Return (x, y) of the center of cell containing provided text 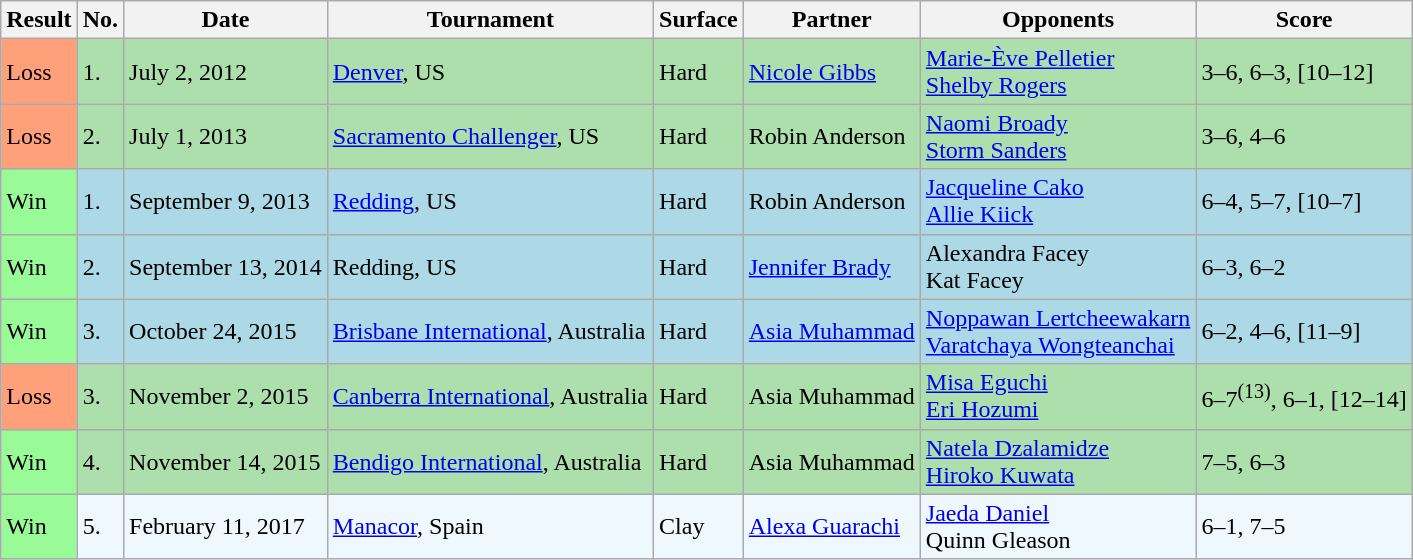
Marie-Ève Pelletier Shelby Rogers (1058, 72)
Manacor, Spain (490, 526)
Score (1304, 20)
Result (39, 20)
3–6, 4–6 (1304, 136)
Date (226, 20)
October 24, 2015 (226, 332)
7–5, 6–3 (1304, 462)
Natela Dzalamidze Hiroko Kuwata (1058, 462)
Jacqueline Cako Allie Kiick (1058, 202)
Misa Eguchi Eri Hozumi (1058, 396)
Bendigo International, Australia (490, 462)
6–4, 5–7, [10–7] (1304, 202)
Naomi Broady Storm Sanders (1058, 136)
Brisbane International, Australia (490, 332)
Sacramento Challenger, US (490, 136)
September 9, 2013 (226, 202)
November 2, 2015 (226, 396)
3–6, 6–3, [10–12] (1304, 72)
6–1, 7–5 (1304, 526)
Tournament (490, 20)
Denver, US (490, 72)
Surface (699, 20)
February 11, 2017 (226, 526)
Noppawan Lertcheewakarn Varatchaya Wongteanchai (1058, 332)
4. (100, 462)
July 2, 2012 (226, 72)
July 1, 2013 (226, 136)
5. (100, 526)
Alexandra Facey Kat Facey (1058, 266)
Jennifer Brady (832, 266)
November 14, 2015 (226, 462)
Canberra International, Australia (490, 396)
No. (100, 20)
6–7(13), 6–1, [12–14] (1304, 396)
6–3, 6–2 (1304, 266)
September 13, 2014 (226, 266)
Opponents (1058, 20)
Alexa Guarachi (832, 526)
Clay (699, 526)
Jaeda Daniel Quinn Gleason (1058, 526)
Partner (832, 20)
Nicole Gibbs (832, 72)
6–2, 4–6, [11–9] (1304, 332)
